Scan for the cell matching the given text and deliver its [x, y] coordinate at center. 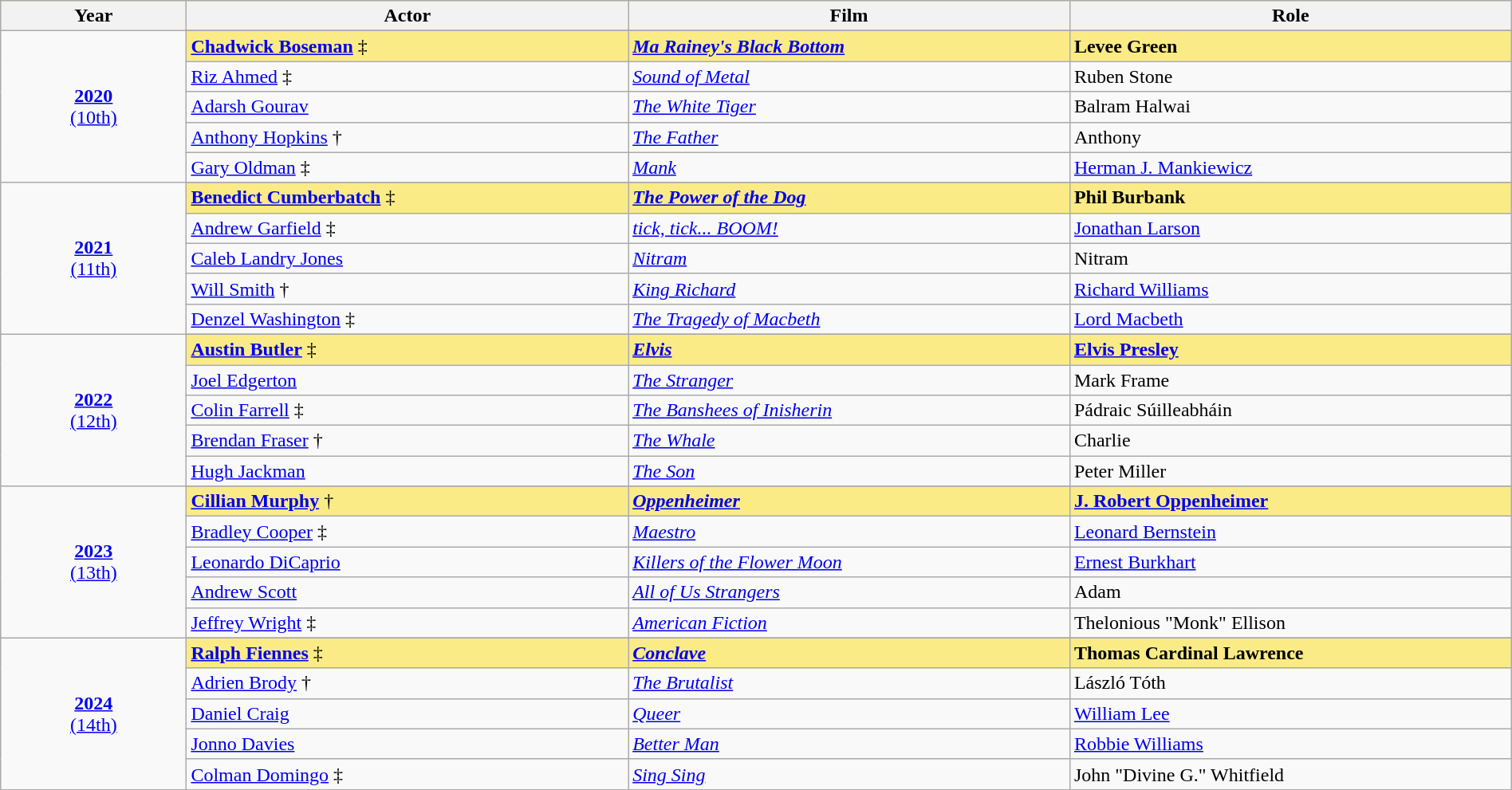
Sing Sing [849, 774]
Austin Butler ‡ [408, 349]
Gary Oldman ‡ [408, 167]
Levee Green [1290, 46]
Adarsh Gourav [408, 107]
Charlie [1290, 441]
Ma Rainey's Black Bottom [849, 46]
2022(12th) [94, 410]
The Brutalist [849, 683]
Will Smith † [408, 289]
Killers of the Flower Moon [849, 562]
Jeffrey Wright ‡ [408, 623]
Better Man [849, 744]
Riz Ahmed ‡ [408, 77]
Mark Frame [1290, 380]
Anthony Hopkins † [408, 137]
Maestro [849, 532]
Herman J. Mankiewicz [1290, 167]
Conclave [849, 653]
Actor [408, 16]
Joel Edgerton [408, 380]
American Fiction [849, 623]
Robbie Williams [1290, 744]
Caleb Landry Jones [408, 258]
Thomas Cardinal Lawrence [1290, 653]
The Banshees of Inisherin [849, 411]
Chadwick Boseman ‡ [408, 46]
Adrien Brody † [408, 683]
Oppenheimer [849, 501]
Cillian Murphy † [408, 501]
Richard Williams [1290, 289]
Jonno Davies [408, 744]
Bradley Cooper ‡ [408, 532]
Leonard Bernstein [1290, 532]
The Whale [849, 441]
The Power of the Dog [849, 198]
Denzel Washington ‡ [408, 319]
2023(13th) [94, 562]
Colin Farrell ‡ [408, 411]
Hugh Jackman [408, 471]
Leonardo DiCaprio [408, 562]
Daniel Craig [408, 713]
2024(14th) [94, 713]
Balram Halwai [1290, 107]
Thelonious "Monk" Ellison [1290, 623]
Film [849, 16]
Role [1290, 16]
Andrew Scott [408, 592]
2020(10th) [94, 107]
Colman Domingo ‡ [408, 774]
Benedict Cumberbatch ‡ [408, 198]
Ernest Burkhart [1290, 562]
Adam [1290, 592]
Ruben Stone [1290, 77]
William Lee [1290, 713]
King Richard [849, 289]
Elvis Presley [1290, 349]
Mank [849, 167]
László Tóth [1290, 683]
Brendan Fraser † [408, 441]
Pádraic Súilleabháin [1290, 411]
Jonathan Larson [1290, 228]
2021(11th) [94, 258]
Peter Miller [1290, 471]
The Father [849, 137]
Ralph Fiennes ‡ [408, 653]
Queer [849, 713]
Sound of Metal [849, 77]
Phil Burbank [1290, 198]
Year [94, 16]
Anthony [1290, 137]
J. Robert Oppenheimer [1290, 501]
Lord Macbeth [1290, 319]
All of Us Strangers [849, 592]
John "Divine G." Whitfield [1290, 774]
The Son [849, 471]
Elvis [849, 349]
The Stranger [849, 380]
The White Tiger [849, 107]
The Tragedy of Macbeth [849, 319]
tick, tick... BOOM! [849, 228]
Andrew Garfield ‡ [408, 228]
